Output the (x, y) coordinate of the center of the cell containing the given text.  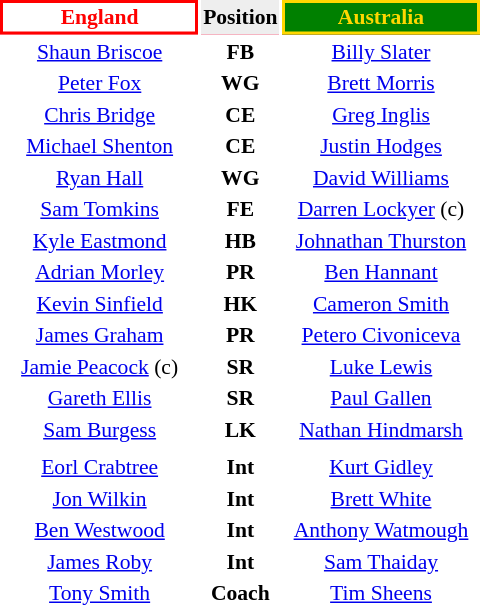
Kyle Eastmond (100, 240)
Kevin Sinfield (100, 304)
Michael Shenton (100, 146)
FE (240, 209)
HB (240, 240)
Peter Fox (100, 83)
Nathan Hindmarsh (381, 430)
Johnathan Thurston (381, 240)
Eorl Crabtree (100, 467)
Sam Thaiday (381, 562)
Brett White (381, 498)
Petero Civoniceva (381, 335)
David Williams (381, 178)
Chris Bridge (100, 114)
Gareth Ellis (100, 398)
Sam Tomkins (100, 209)
Kurt Gidley (381, 467)
Sam Burgess (100, 430)
HK (240, 304)
England (100, 17)
Adrian Morley (100, 272)
LK (240, 430)
Billy Slater (381, 52)
Australia (381, 17)
Ben Hannant (381, 272)
James Graham (100, 335)
Jamie Peacock (c) (100, 366)
Paul Gallen (381, 398)
FB (240, 52)
Greg Inglis (381, 114)
Jon Wilkin (100, 498)
Darren Lockyer (c) (381, 209)
Ryan Hall (100, 178)
Position (240, 17)
Brett Morris (381, 83)
Anthony Watmough (381, 530)
Cameron Smith (381, 304)
Luke Lewis (381, 366)
James Roby (100, 562)
Shaun Briscoe (100, 52)
Ben Westwood (100, 530)
Justin Hodges (381, 146)
